Pinpoint the cell where the given text exists, returning its (X, Y) midpoint coordinate. 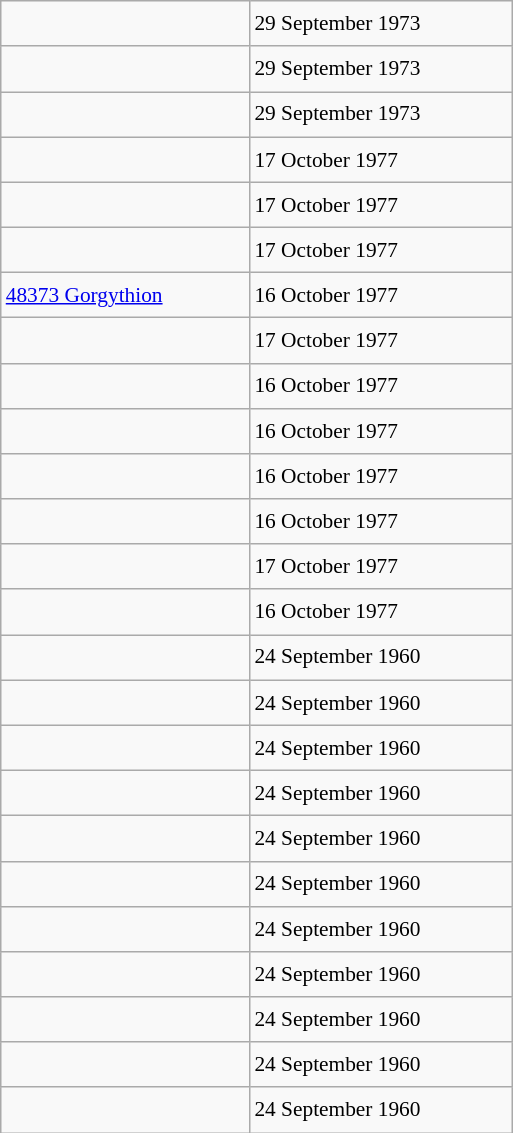
48373 Gorgythion (126, 296)
